Capture the cell that displays the provided text and extract its [X, Y] central coordinate. 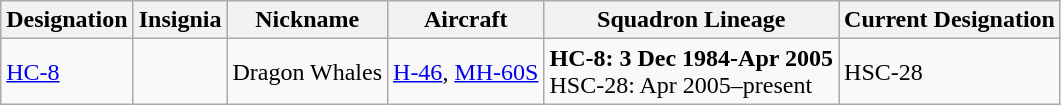
Nickname [308, 20]
Designation [67, 20]
Insignia [180, 20]
Squadron Lineage [692, 20]
Dragon Whales [308, 72]
H-46, MH-60S [466, 72]
Current Designation [950, 20]
Aircraft [466, 20]
HSC-28 [950, 72]
HC-8: 3 Dec 1984-Apr 2005HSC-28: Apr 2005–present [692, 72]
HC-8 [67, 72]
